Return the [X, Y] coordinate for the center point of the cell that contains the specified text.  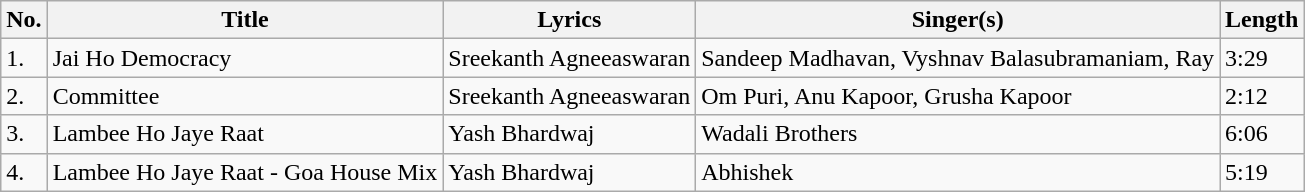
1. [24, 58]
3:29 [1262, 58]
Singer(s) [958, 20]
Jai Ho Democracy [245, 58]
Length [1262, 20]
Lyrics [570, 20]
Om Puri, Anu Kapoor, Grusha Kapoor [958, 96]
Sandeep Madhavan, Vyshnav Balasubramaniam, Ray [958, 58]
Title [245, 20]
2. [24, 96]
5:19 [1262, 172]
4. [24, 172]
6:06 [1262, 134]
Wadali Brothers [958, 134]
Lambee Ho Jaye Raat - Goa House Mix [245, 172]
3. [24, 134]
Committee [245, 96]
2:12 [1262, 96]
Abhishek [958, 172]
No. [24, 20]
Lambee Ho Jaye Raat [245, 134]
